Return the [x, y] coordinate for the center point of the cell that contains the specified text.  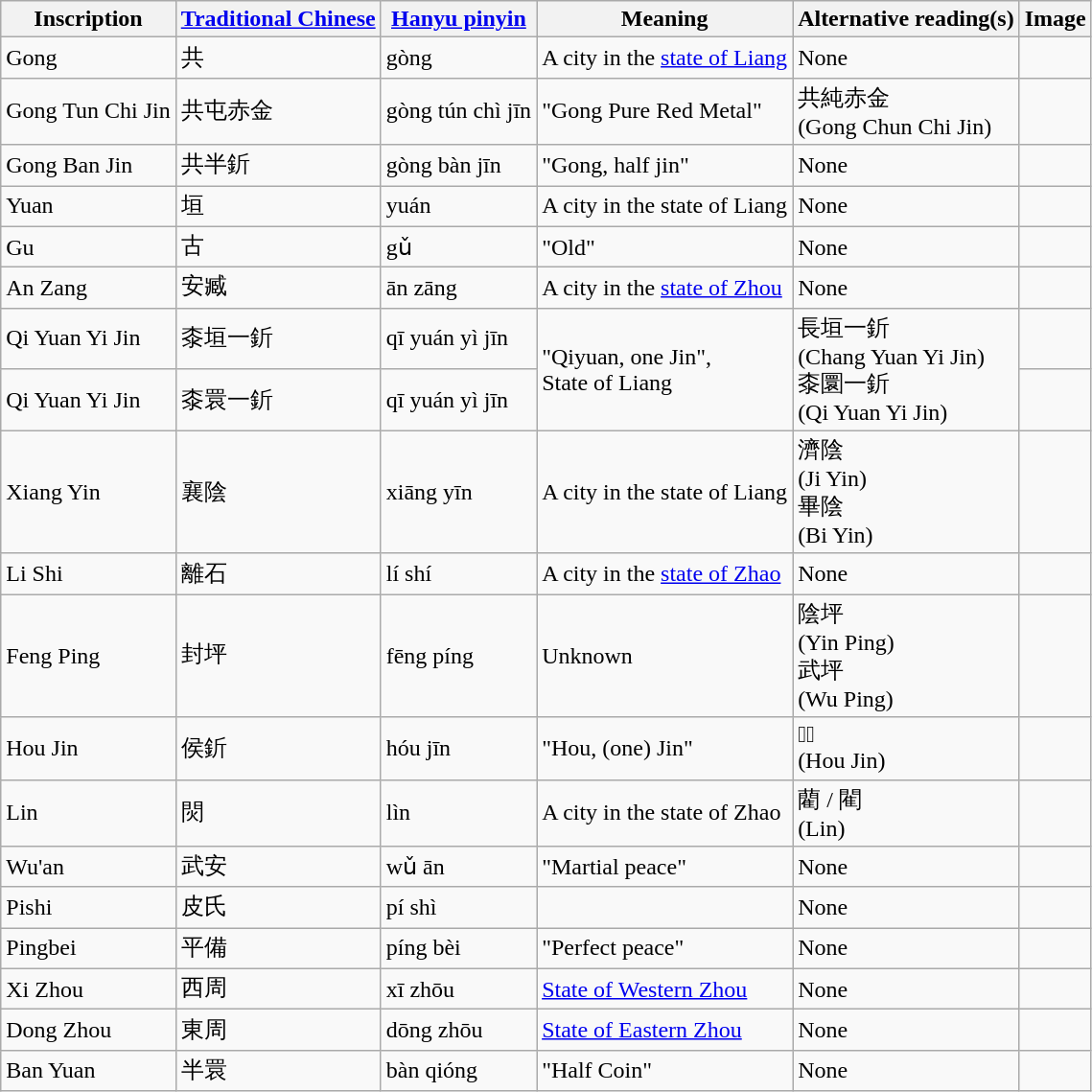
Pishi [88, 907]
ān zāng [458, 288]
yuán [458, 207]
安臧 [278, 288]
Xi Zhou [88, 989]
桼垣一釿 [278, 338]
gǔ [458, 247]
長垣一釿(Chang Yuan Yi Jin)桼圜一釿(Qi Yuan Yi Jin) [907, 369]
𥎦釿(Hou Jin) [907, 748]
An Zang [88, 288]
fēng píng [458, 656]
"Hou, (one) Jin" [665, 748]
Li Shi [88, 573]
Gu [88, 247]
共 [278, 58]
襄陰 [278, 492]
共純赤金(Gong Chun Chi Jin) [907, 111]
"Perfect peace" [665, 949]
Traditional Chinese [278, 19]
píng bèi [458, 949]
共半釿 [278, 165]
Hanyu pinyin [458, 19]
"Gong, half jin" [665, 165]
bàn qióng [458, 1070]
gòng bàn jīn [458, 165]
Lin [88, 813]
Image [1055, 19]
離石 [278, 573]
pí shì [458, 907]
半睘 [278, 1070]
古 [278, 247]
gòng [458, 58]
封坪 [278, 656]
Hou Jin [88, 748]
dōng zhōu [458, 1030]
Gong [88, 58]
濟陰(Ji Yin)畢陰(Bi Yin) [907, 492]
共屯赤金 [278, 111]
State of Eastern Zhou [665, 1030]
Feng Ping [88, 656]
xī zhōu [458, 989]
Xiang Yin [88, 492]
Wu'an [88, 867]
Gong Ban Jin [88, 165]
lí shí [458, 573]
xiāng yīn [458, 492]
lìn [458, 813]
wǔ ān [458, 867]
Meaning [665, 19]
"Half Coin" [665, 1070]
焛 [278, 813]
Alternative reading(s) [907, 19]
東周 [278, 1030]
Dong Zhou [88, 1030]
陰坪(Yin Ping)武坪(Wu Ping) [907, 656]
西周 [278, 989]
垣 [278, 207]
皮氏 [278, 907]
State of Western Zhou [665, 989]
平備 [278, 949]
Pingbei [88, 949]
"Old" [665, 247]
武安 [278, 867]
gòng tún chì jīn [458, 111]
Gong Tun Chi Jin [88, 111]
Unknown [665, 656]
A city in the state of Zhou [665, 288]
侯釿 [278, 748]
"Gong Pure Red Metal" [665, 111]
hóu jīn [458, 748]
Yuan [88, 207]
藺 / 閵(Lin) [907, 813]
Ban Yuan [88, 1070]
桼睘一釿 [278, 400]
Inscription [88, 19]
"Qiyuan, one Jin",State of Liang [665, 369]
"Martial peace" [665, 867]
